Pinpoint the cell where the given text exists, returning its [x, y] midpoint coordinate. 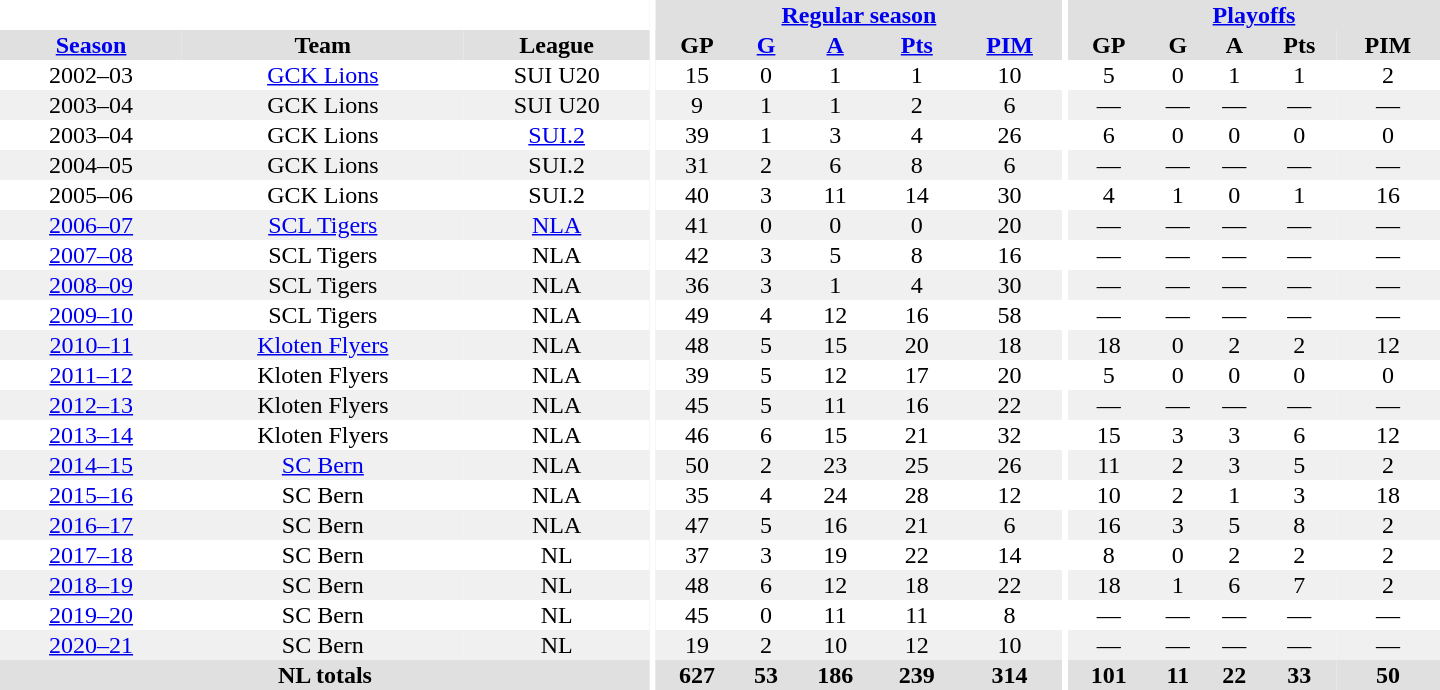
2017–18 [91, 555]
2010–11 [91, 345]
2011–12 [91, 375]
47 [697, 525]
17 [917, 375]
35 [697, 495]
2019–20 [91, 615]
NL totals [325, 675]
186 [835, 675]
League [556, 45]
49 [697, 315]
239 [917, 675]
53 [766, 675]
2014–15 [91, 465]
2012–13 [91, 405]
9 [697, 105]
37 [697, 555]
627 [697, 675]
314 [1010, 675]
2005–06 [91, 195]
101 [1109, 675]
58 [1010, 315]
25 [917, 465]
Regular season [858, 15]
Team [322, 45]
2004–05 [91, 165]
28 [917, 495]
2016–17 [91, 525]
2020–21 [91, 645]
2013–14 [91, 435]
31 [697, 165]
42 [697, 255]
2006–07 [91, 225]
32 [1010, 435]
33 [1300, 675]
40 [697, 195]
2015–16 [91, 495]
36 [697, 285]
2008–09 [91, 285]
2007–08 [91, 255]
23 [835, 465]
7 [1300, 585]
Playoffs [1254, 15]
2002–03 [91, 75]
2009–10 [91, 315]
24 [835, 495]
Season [91, 45]
41 [697, 225]
46 [697, 435]
2018–19 [91, 585]
